Extract the [X, Y] coordinate from the center of the cell holding the provided text.  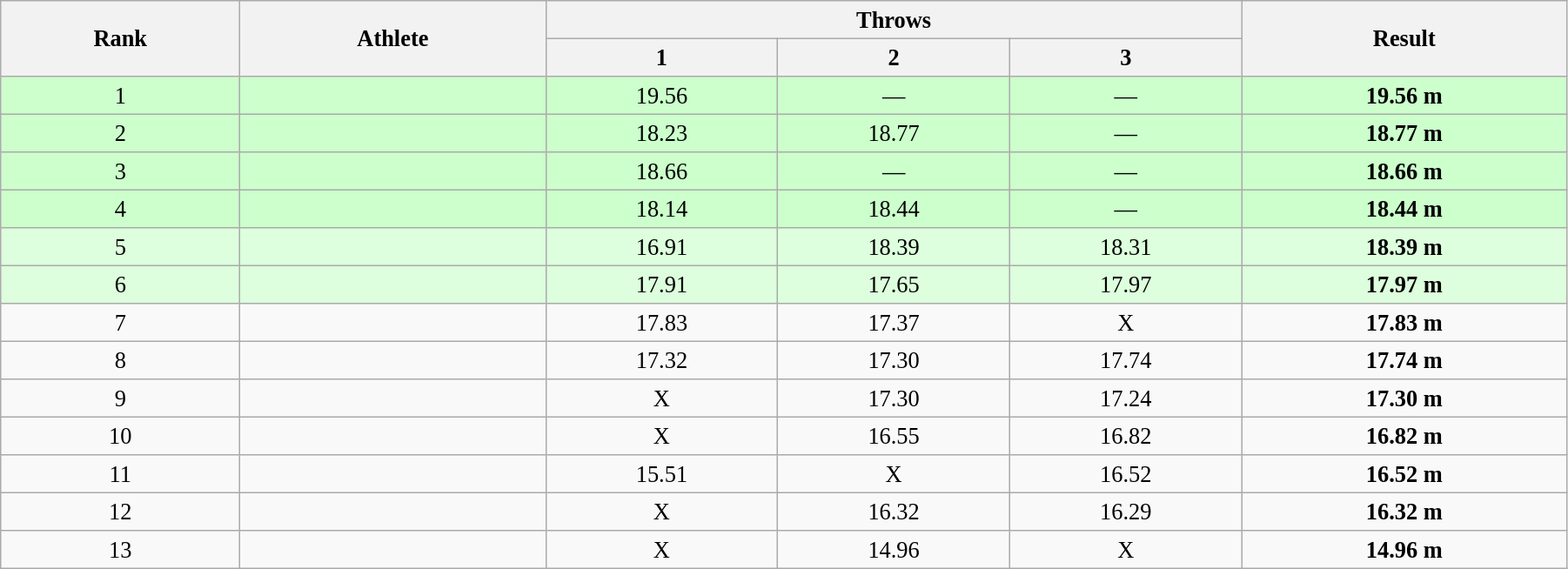
18.66 [661, 171]
10 [120, 436]
16.52 [1126, 474]
18.44 [895, 209]
17.24 [1126, 398]
11 [120, 474]
17.30 m [1404, 398]
17.97 [1126, 284]
14.96 [895, 550]
Rank [120, 38]
9 [120, 398]
16.32 [895, 512]
14.96 m [1404, 550]
Athlete [393, 38]
17.83 [661, 323]
16.55 [895, 436]
6 [120, 284]
17.32 [661, 360]
19.56 [661, 95]
17.97 m [1404, 284]
17.83 m [1404, 323]
8 [120, 360]
18.31 [1126, 247]
18.77 m [1404, 133]
19.56 m [1404, 95]
17.37 [895, 323]
17.74 m [1404, 360]
18.66 m [1404, 171]
18.77 [895, 133]
12 [120, 512]
Throws [894, 19]
7 [120, 323]
Result [1404, 38]
5 [120, 247]
4 [120, 209]
18.44 m [1404, 209]
15.51 [661, 474]
16.52 m [1404, 474]
18.39 m [1404, 247]
16.29 [1126, 512]
18.39 [895, 247]
17.74 [1126, 360]
18.14 [661, 209]
16.91 [661, 247]
13 [120, 550]
16.82 m [1404, 436]
17.65 [895, 284]
18.23 [661, 133]
17.91 [661, 284]
16.82 [1126, 436]
16.32 m [1404, 512]
